Output the [x, y] coordinate of the center of the cell containing the given text.  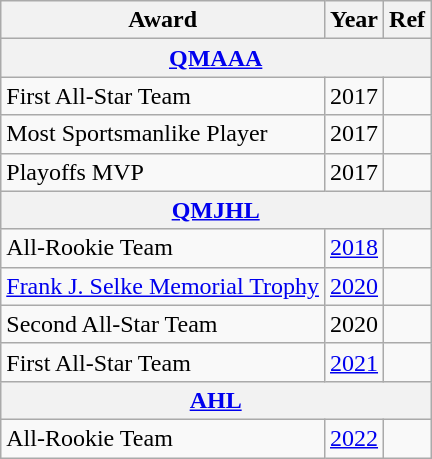
2022 [354, 438]
Ref [408, 20]
2018 [354, 248]
QMAAA [216, 58]
Most Sportsmanlike Player [163, 134]
Second All-Star Team [163, 324]
AHL [216, 400]
Playoffs MVP [163, 172]
QMJHL [216, 210]
Award [163, 20]
Frank J. Selke Memorial Trophy [163, 286]
Year [354, 20]
2021 [354, 362]
